Determine the (x, y) coordinate at the center of the cell enclosing the given text.  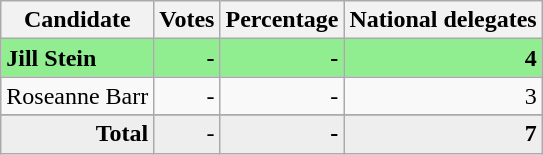
4 (443, 58)
Total (78, 134)
National delegates (443, 20)
Percentage (282, 20)
7 (443, 134)
Roseanne Barr (78, 96)
Votes (187, 20)
Candidate (78, 20)
3 (443, 96)
Jill Stein (78, 58)
